Detect which cell encompasses the target text, then output its (X, Y) center coordinate. 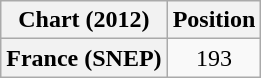
Position (214, 20)
Chart (2012) (84, 20)
France (SNEP) (84, 58)
193 (214, 58)
